Extract the (x, y) coordinate from the center of the cell holding the provided text.  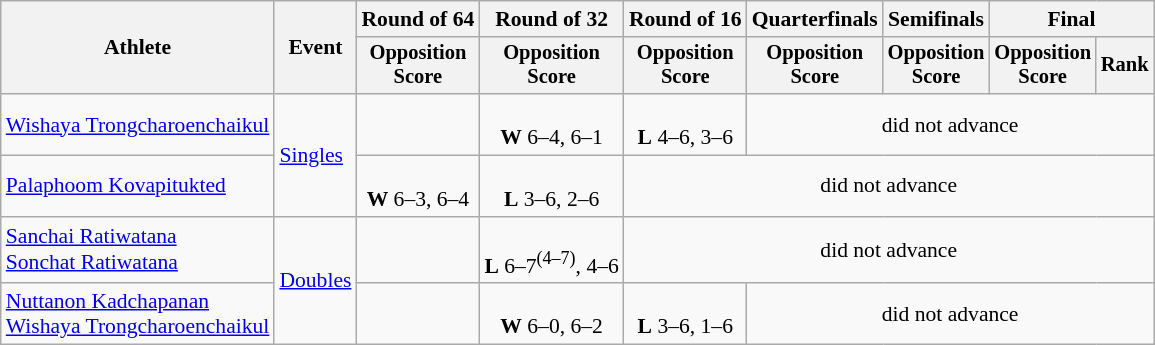
L 4–6, 3–6 (686, 124)
Sanchai RatiwatanaSonchat Ratiwatana (138, 250)
W 6–4, 6–1 (551, 124)
Round of 16 (686, 19)
Round of 32 (551, 19)
L 6–7(4–7), 4–6 (551, 250)
L 3–6, 1–6 (686, 314)
Doubles (315, 281)
Athlete (138, 48)
W 6–0, 6–2 (551, 314)
Round of 64 (418, 19)
Semifinals (936, 19)
Rank (1125, 66)
W 6–3, 6–4 (418, 186)
Singles (315, 155)
Palaphoom Kovapitukted (138, 186)
Nuttanon KadchapananWishaya Trongcharoenchaikul (138, 314)
Final (1071, 19)
Event (315, 48)
Quarterfinals (815, 19)
L 3–6, 2–6 (551, 186)
Wishaya Trongcharoenchaikul (138, 124)
